Extract the [X, Y] coordinate from the center of the cell holding the provided text.  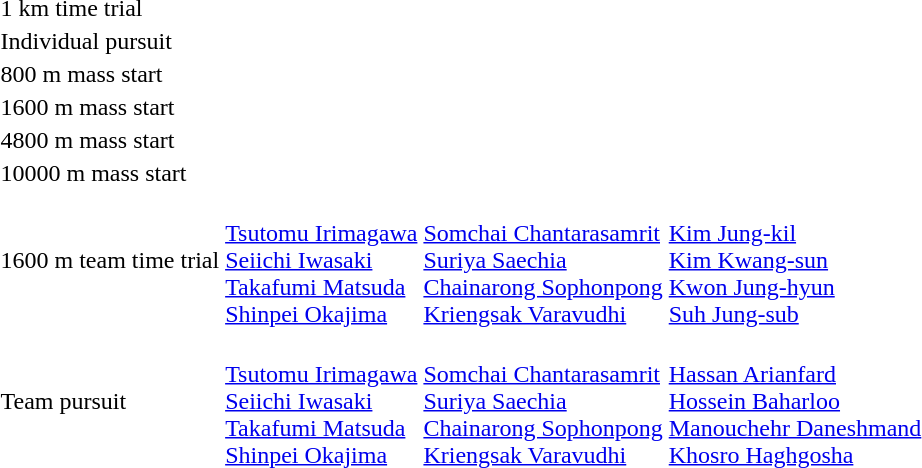
Somchai ChantarasamritSuriya SaechiaChainarong SophonpongKriengsak Varavudhi [543, 260]
Tsutomu IrimagawaSeiichi IwasakiTakafumi MatsudaShinpei Okajima [322, 260]
